Provide the [x, y] coordinate of the cell's center where the given text is located.  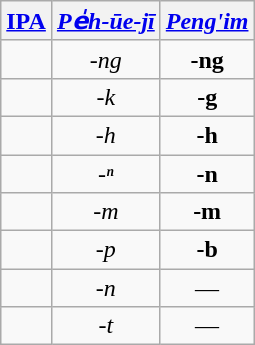
-b [207, 250]
IPA [26, 21]
-t [106, 326]
Peng'im [207, 21]
-ⁿ [106, 173]
Pe̍h-ūe-jī [106, 21]
-g [207, 97]
-p [106, 250]
-k [106, 97]
